Extract the (X, Y) coordinate from the center of the cell holding the provided text.  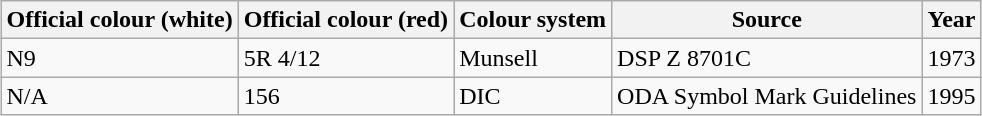
156 (346, 96)
Official colour (white) (120, 20)
1973 (952, 58)
1995 (952, 96)
Official colour (red) (346, 20)
5R 4/12 (346, 58)
DSP Z 8701C (767, 58)
ODA Symbol Mark Guidelines (767, 96)
DIC (533, 96)
Source (767, 20)
Colour system (533, 20)
N/A (120, 96)
Munsell (533, 58)
Year (952, 20)
N9 (120, 58)
